Search for the cell housing the specified text and yield its [x, y] center coordinate. 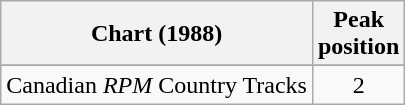
Peakposition [358, 34]
Chart (1988) [157, 34]
2 [358, 85]
Canadian RPM Country Tracks [157, 85]
